Pinpoint the cell where the given text exists, returning its [X, Y] midpoint coordinate. 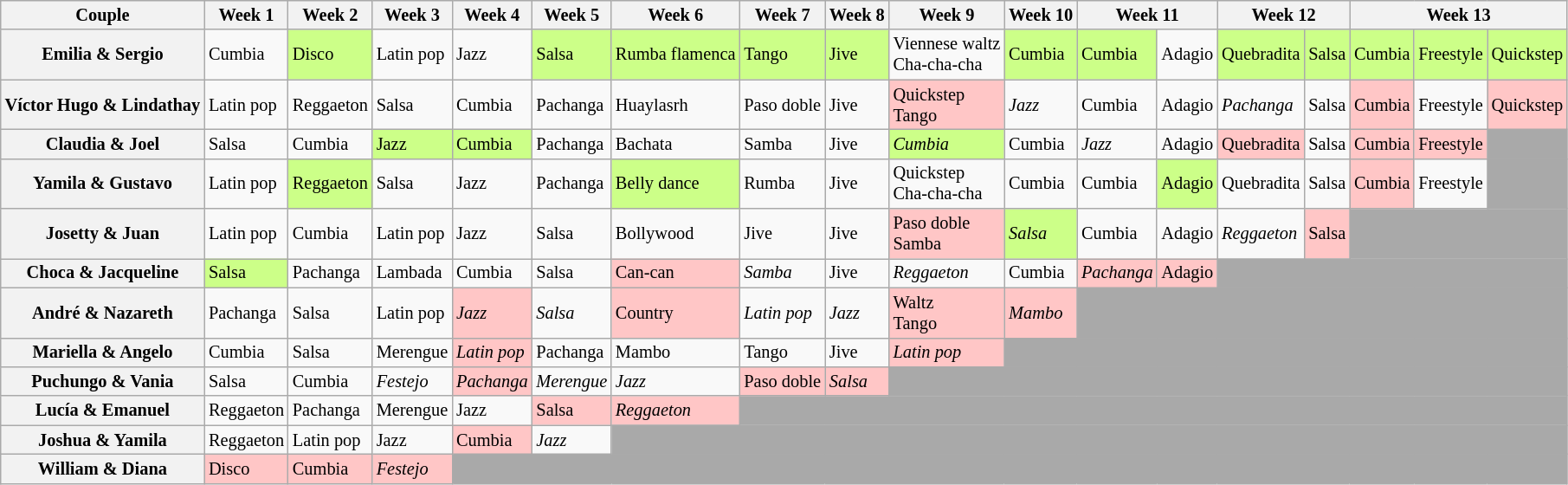
Huaylasrh [675, 105]
Week 7 [783, 15]
Week 8 [857, 15]
Víctor Hugo & Lindathay [102, 105]
Week 2 [331, 15]
Choca & Jacqueline [102, 273]
Puchungo & Vania [102, 381]
Week 11 [1147, 15]
Claudia & Joel [102, 144]
Bollywood [675, 234]
Emilia & Sergio [102, 55]
WaltzTango [947, 313]
Week 6 [675, 15]
Mariella & Angelo [102, 352]
Joshua & Yamila [102, 440]
Rumba [783, 184]
Lucía & Emanuel [102, 411]
Couple [102, 15]
William & Diana [102, 469]
Week 3 [412, 15]
Josetty & Juan [102, 234]
Yamila & Gustavo [102, 184]
Rumba flamenca [675, 55]
QuickstepTango [947, 105]
Week 5 [571, 15]
Lambada [412, 273]
Week 12 [1283, 15]
QuickstepCha-cha-cha [947, 184]
Can-can [675, 273]
Week 10 [1041, 15]
Belly dance [675, 184]
Week 9 [947, 15]
Week 4 [492, 15]
André & Nazareth [102, 313]
Paso dobleSamba [947, 234]
Week 13 [1458, 15]
Bachata [675, 144]
Viennese waltzCha-cha-cha [947, 55]
Week 1 [246, 15]
Country [675, 313]
